Return the [x, y] coordinate for the center point of the cell that contains the specified text.  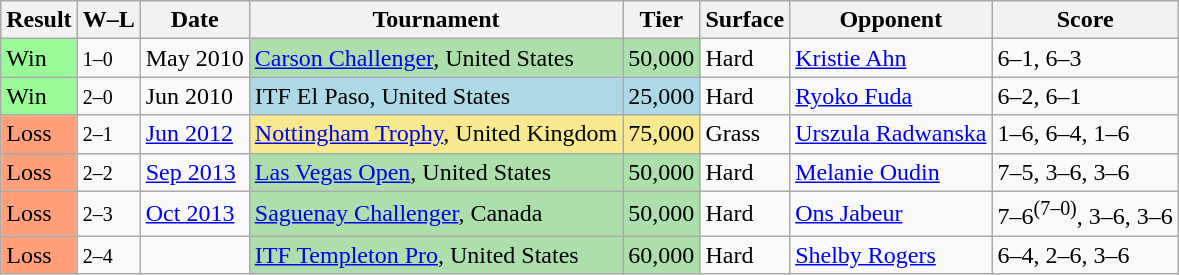
Las Vegas Open, United States [436, 172]
Result [39, 20]
Nottingham Trophy, United Kingdom [436, 134]
Opponent [891, 20]
Jun 2010 [194, 96]
6–1, 6–3 [1085, 58]
Carson Challenger, United States [436, 58]
75,000 [662, 134]
Score [1085, 20]
Shelby Rogers [891, 255]
2–1 [108, 134]
Oct 2013 [194, 214]
ITF Templeton Pro, United States [436, 255]
60,000 [662, 255]
Urszula Radwanska [891, 134]
Tier [662, 20]
2–4 [108, 255]
2–2 [108, 172]
Jun 2012 [194, 134]
2–0 [108, 96]
ITF El Paso, United States [436, 96]
Grass [745, 134]
Ryoko Fuda [891, 96]
1–6, 6–4, 1–6 [1085, 134]
W–L [108, 20]
7–5, 3–6, 3–6 [1085, 172]
Saguenay Challenger, Canada [436, 214]
Tournament [436, 20]
Ons Jabeur [891, 214]
2–3 [108, 214]
6–2, 6–1 [1085, 96]
6–4, 2–6, 3–6 [1085, 255]
7–6(7–0), 3–6, 3–6 [1085, 214]
Sep 2013 [194, 172]
Kristie Ahn [891, 58]
May 2010 [194, 58]
25,000 [662, 96]
Date [194, 20]
1–0 [108, 58]
Melanie Oudin [891, 172]
Surface [745, 20]
